Scan for the cell matching the given text and deliver its [x, y] coordinate at center. 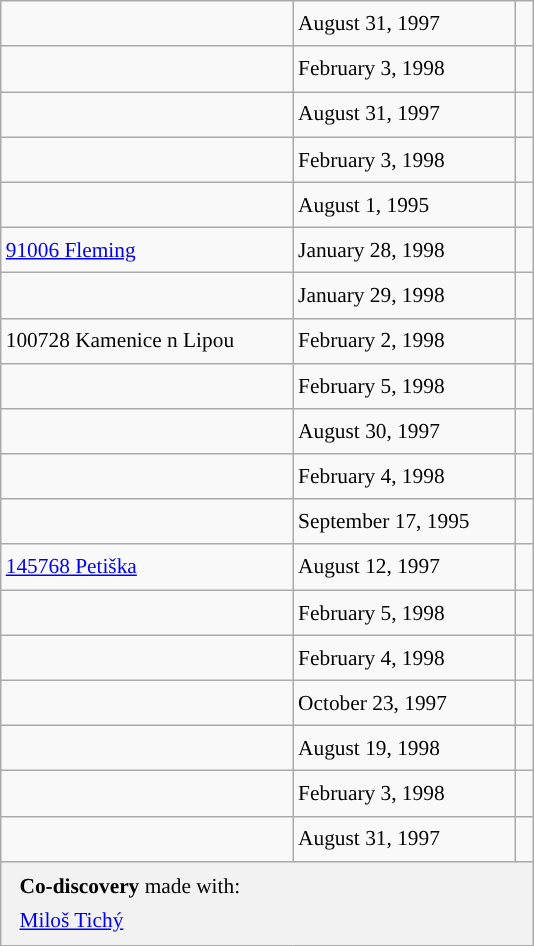
August 1, 1995 [404, 204]
145768 Petiška [147, 566]
91006 Fleming [147, 250]
October 23, 1997 [404, 702]
Co-discovery made with: Miloš Tichý [267, 903]
August 30, 1997 [404, 432]
100728 Kamenice n Lipou [147, 340]
August 19, 1998 [404, 748]
February 2, 1998 [404, 340]
January 29, 1998 [404, 296]
August 12, 1997 [404, 566]
January 28, 1998 [404, 250]
September 17, 1995 [404, 522]
